Pinpoint the cell where the given text exists, returning its (x, y) midpoint coordinate. 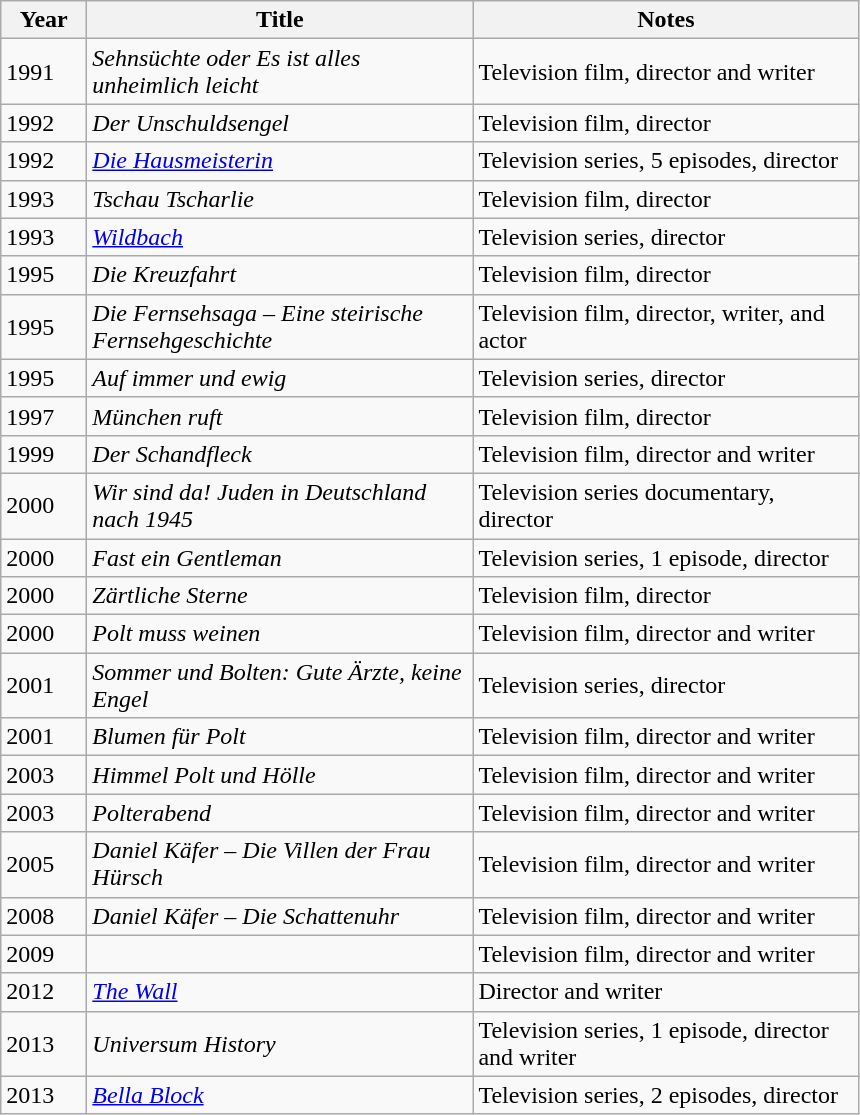
Sommer und Bolten: Gute Ärzte, keine Engel (280, 686)
Auf immer und ewig (280, 378)
Die Hausmeisterin (280, 161)
Polterabend (280, 813)
Sehnsüchte oder Es ist alles unheimlich leicht (280, 72)
2009 (44, 954)
Himmel Polt und Hölle (280, 775)
2008 (44, 916)
Television series, 1 episode, director and writer (666, 1044)
1991 (44, 72)
Der Unschuldsengel (280, 123)
Daniel Käfer – Die Schattenuhr (280, 916)
Television film, director, writer, and actor (666, 326)
Year (44, 20)
München ruft (280, 416)
2012 (44, 992)
Notes (666, 20)
Die Fernsehsaga – Eine steirische Fernsehgeschichte (280, 326)
Zärtliche Sterne (280, 596)
Tschau Tscharlie (280, 199)
Universum History (280, 1044)
Television series, 5 episodes, director (666, 161)
Fast ein Gentleman (280, 557)
Television series, 1 episode, director (666, 557)
Wildbach (280, 237)
The Wall (280, 992)
Daniel Käfer – Die Villen der Frau Hürsch (280, 864)
Die Kreuzfahrt (280, 275)
1999 (44, 454)
Television series, 2 episodes, director (666, 1095)
Bella Block (280, 1095)
Wir sind da! Juden in Deutschland nach 1945 (280, 506)
Der Schandfleck (280, 454)
1997 (44, 416)
2005 (44, 864)
Director and writer (666, 992)
Title (280, 20)
Television series documentary, director (666, 506)
Polt muss weinen (280, 634)
Blumen für Polt (280, 737)
